Extract the [x, y] coordinate from the center of the cell holding the provided text.  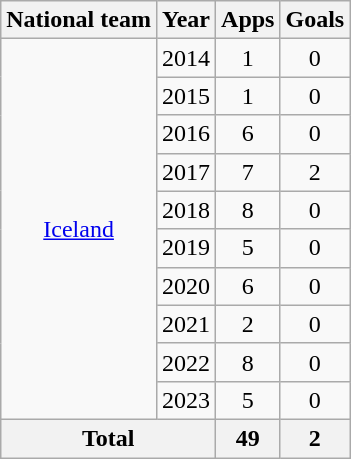
2019 [186, 248]
2020 [186, 286]
2021 [186, 324]
2015 [186, 96]
2017 [186, 172]
2016 [186, 134]
Goals [315, 20]
2014 [186, 58]
2018 [186, 210]
2023 [186, 400]
Year [186, 20]
Iceland [79, 230]
49 [248, 438]
National team [79, 20]
Apps [248, 20]
Total [108, 438]
2022 [186, 362]
7 [248, 172]
